Pinpoint the cell where the given text exists, returning its (X, Y) midpoint coordinate. 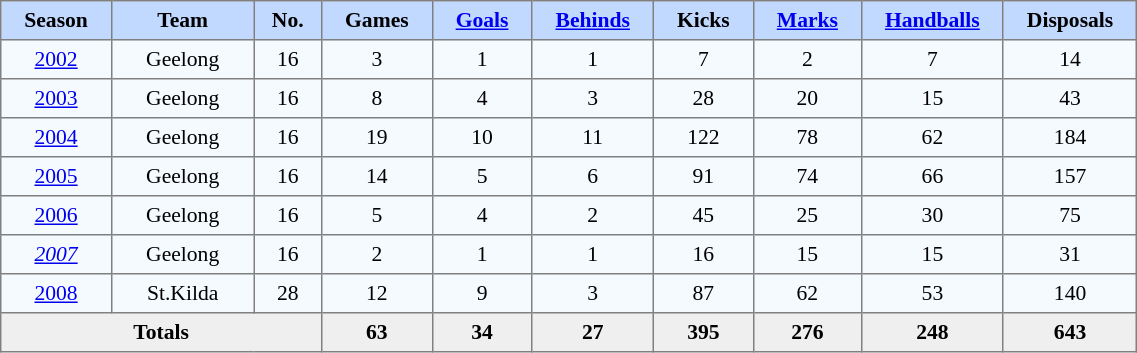
91 (703, 176)
Kicks (703, 20)
2003 (56, 98)
12 (378, 294)
643 (1070, 332)
122 (703, 138)
75 (1070, 216)
Totals (162, 332)
2004 (56, 138)
63 (378, 332)
6 (592, 176)
Goals (482, 20)
Games (378, 20)
8 (378, 98)
Disposals (1070, 20)
2008 (56, 294)
Marks (807, 20)
2006 (56, 216)
30 (932, 216)
St.Kilda (182, 294)
Season (56, 20)
395 (703, 332)
25 (807, 216)
2007 (56, 254)
27 (592, 332)
248 (932, 332)
53 (932, 294)
11 (592, 138)
276 (807, 332)
78 (807, 138)
19 (378, 138)
2002 (56, 60)
2005 (56, 176)
31 (1070, 254)
Behinds (592, 20)
43 (1070, 98)
No. (288, 20)
45 (703, 216)
Handballs (932, 20)
184 (1070, 138)
87 (703, 294)
Team (182, 20)
140 (1070, 294)
34 (482, 332)
66 (932, 176)
9 (482, 294)
20 (807, 98)
74 (807, 176)
10 (482, 138)
157 (1070, 176)
